Locate the cell with the specified text and output its [x, y] center coordinate. 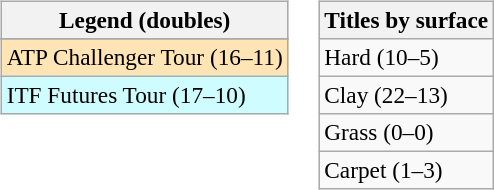
Grass (0–0) [406, 133]
Hard (10–5) [406, 57]
Titles by surface [406, 20]
ATP Challenger Tour (16–11) [144, 57]
Legend (doubles) [144, 20]
Clay (22–13) [406, 95]
ITF Futures Tour (17–10) [144, 95]
Carpet (1–3) [406, 171]
